Identify which cell holds the provided text, then report its [x, y] central coordinate. 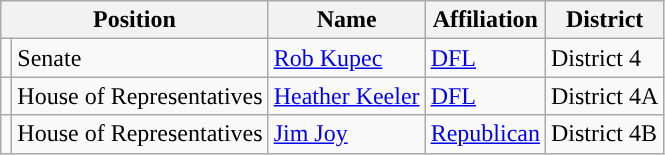
District 4 [604, 58]
Jim Joy [346, 134]
District 4A [604, 96]
Heather Keeler [346, 96]
Affiliation [485, 20]
Republican [485, 134]
Senate [140, 58]
Name [346, 20]
District 4B [604, 134]
Position [134, 20]
Rob Kupec [346, 58]
District [604, 20]
